Find where the given text appears and provide that cell's center as [x, y] coordinate. 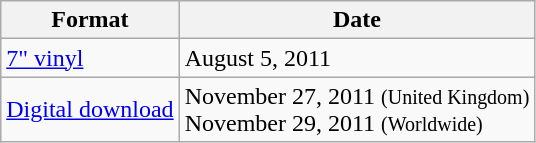
Format [90, 20]
November 27, 2011 (United Kingdom)November 29, 2011 (Worldwide) [357, 110]
August 5, 2011 [357, 58]
Digital download [90, 110]
Date [357, 20]
7" vinyl [90, 58]
